For the text-containing cell, return its midpoint in (x, y) coordinate format. 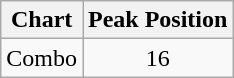
Combo (42, 58)
Chart (42, 20)
16 (157, 58)
Peak Position (157, 20)
